Provide the (X, Y) coordinate of the cell's center where the given text is located.  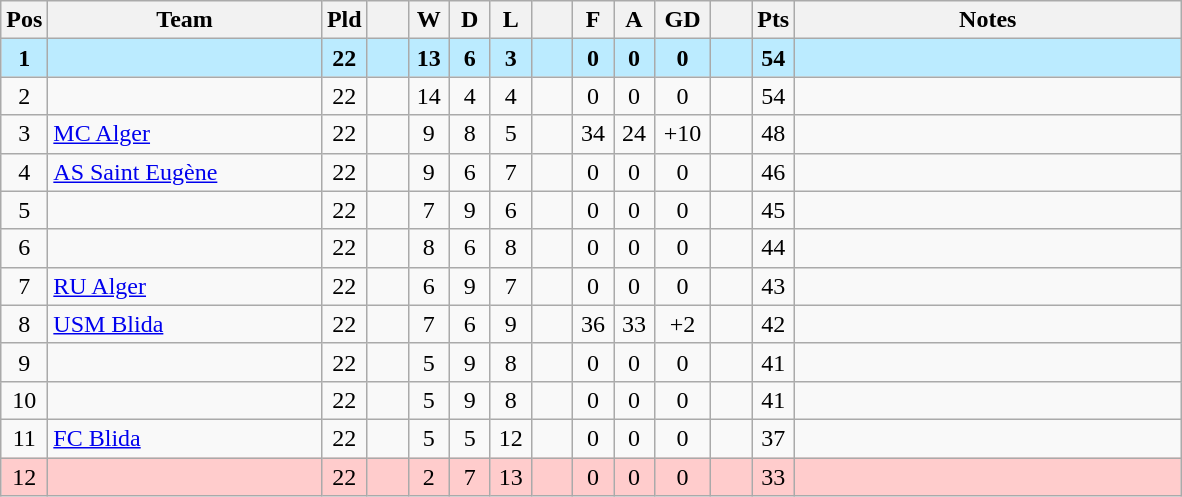
GD (683, 20)
Pts (774, 20)
34 (592, 134)
MC Alger (185, 134)
+2 (683, 324)
10 (24, 400)
RU Alger (185, 286)
36 (592, 324)
W (428, 20)
44 (774, 248)
Pld (344, 20)
F (592, 20)
Pos (24, 20)
AS Saint Eugène (185, 172)
48 (774, 134)
USM Blida (185, 324)
A (634, 20)
Notes (988, 20)
37 (774, 438)
14 (428, 96)
42 (774, 324)
D (470, 20)
43 (774, 286)
FC Blida (185, 438)
11 (24, 438)
46 (774, 172)
L (510, 20)
24 (634, 134)
1 (24, 58)
Team (185, 20)
+10 (683, 134)
45 (774, 210)
